Detect which cell encompasses the target text, then output its [x, y] center coordinate. 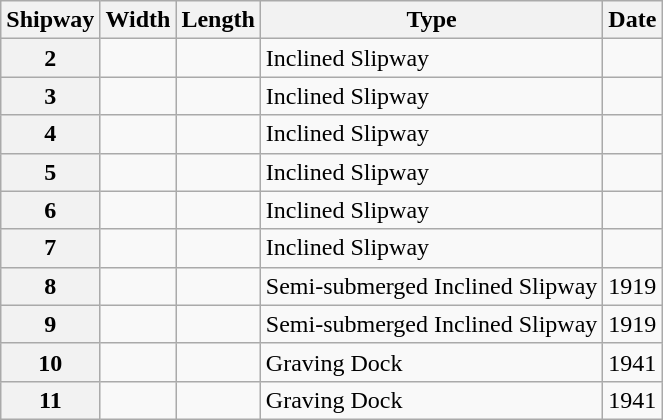
5 [50, 172]
6 [50, 210]
Type [432, 20]
11 [50, 400]
3 [50, 96]
Date [632, 20]
4 [50, 134]
2 [50, 58]
7 [50, 248]
10 [50, 362]
9 [50, 324]
Shipway [50, 20]
Length [218, 20]
8 [50, 286]
Width [138, 20]
